Determine the (X, Y) coordinate at the center of the cell enclosing the given text.  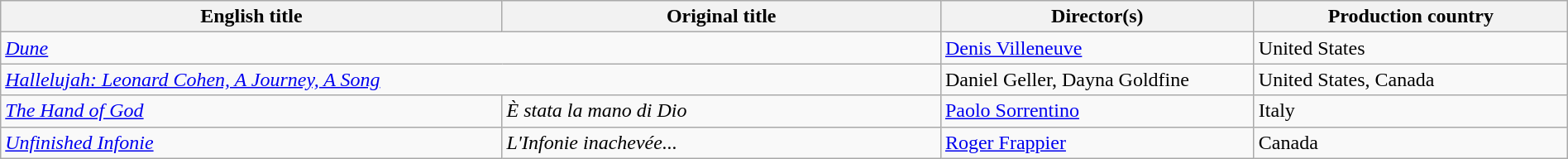
Original title (721, 17)
Italy (1411, 111)
Canada (1411, 142)
È stata la mano di Dio (721, 111)
L'Infonie inachevée... (721, 142)
Denis Villeneuve (1097, 48)
The Hand of God (251, 111)
United States (1411, 48)
Dune (471, 48)
Hallelujah: Leonard Cohen, A Journey, A Song (471, 79)
Daniel Geller, Dayna Goldfine (1097, 79)
Paolo Sorrentino (1097, 111)
Production country (1411, 17)
United States, Canada (1411, 79)
Unfinished Infonie (251, 142)
Roger Frappier (1097, 142)
English title (251, 17)
Director(s) (1097, 17)
